From the cell containing the given text, extract its center point as [x, y] coordinate. 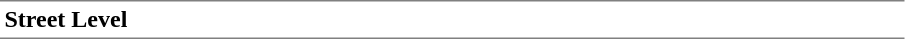
Street Level [452, 20]
